Output the (X, Y) coordinate of the center of the cell containing the given text.  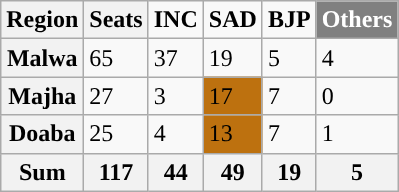
Majha (42, 96)
27 (116, 96)
17 (232, 96)
3 (176, 96)
Doaba (42, 134)
INC (176, 20)
Sum (42, 172)
13 (232, 134)
25 (116, 134)
0 (357, 96)
37 (176, 58)
BJP (289, 20)
1 (357, 134)
117 (116, 172)
65 (116, 58)
Seats (116, 20)
SAD (232, 20)
44 (176, 172)
49 (232, 172)
Others (357, 20)
Malwa (42, 58)
Region (42, 20)
